From the cell containing the given text, extract its center point as [x, y] coordinate. 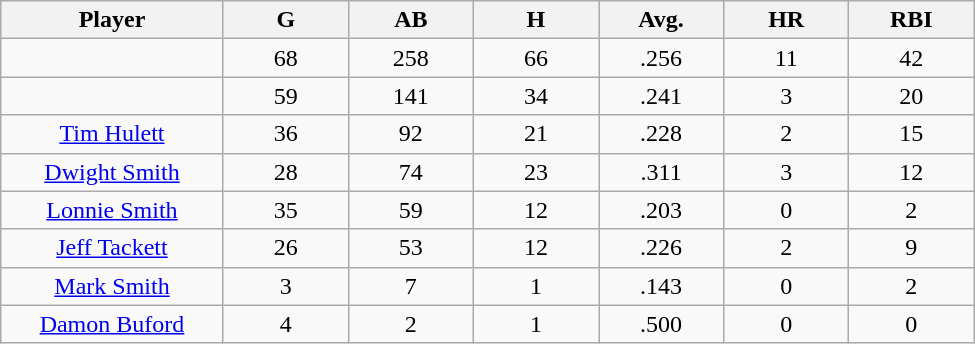
68 [286, 58]
.241 [662, 96]
74 [410, 172]
258 [410, 58]
.226 [662, 248]
.500 [662, 324]
AB [410, 20]
.203 [662, 210]
141 [410, 96]
92 [410, 134]
G [286, 20]
Player [112, 20]
20 [912, 96]
35 [286, 210]
36 [286, 134]
Dwight Smith [112, 172]
4 [286, 324]
Tim Hulett [112, 134]
42 [912, 58]
23 [536, 172]
26 [286, 248]
9 [912, 248]
HR [786, 20]
.256 [662, 58]
.311 [662, 172]
66 [536, 58]
15 [912, 134]
34 [536, 96]
Avg. [662, 20]
Mark Smith [112, 286]
11 [786, 58]
.228 [662, 134]
.143 [662, 286]
21 [536, 134]
RBI [912, 20]
Jeff Tackett [112, 248]
53 [410, 248]
Damon Buford [112, 324]
H [536, 20]
Lonnie Smith [112, 210]
28 [286, 172]
7 [410, 286]
